Search for the cell housing the specified text and yield its (x, y) center coordinate. 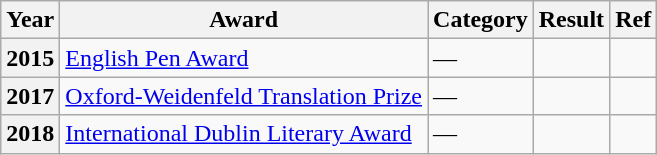
English Pen Award (244, 58)
Oxford-Weidenfeld Translation Prize (244, 96)
2018 (30, 134)
Year (30, 20)
International Dublin Literary Award (244, 134)
Award (244, 20)
2015 (30, 58)
Category (481, 20)
Ref (634, 20)
2017 (30, 96)
Result (571, 20)
